Return [x, y] of the center of cell containing provided text 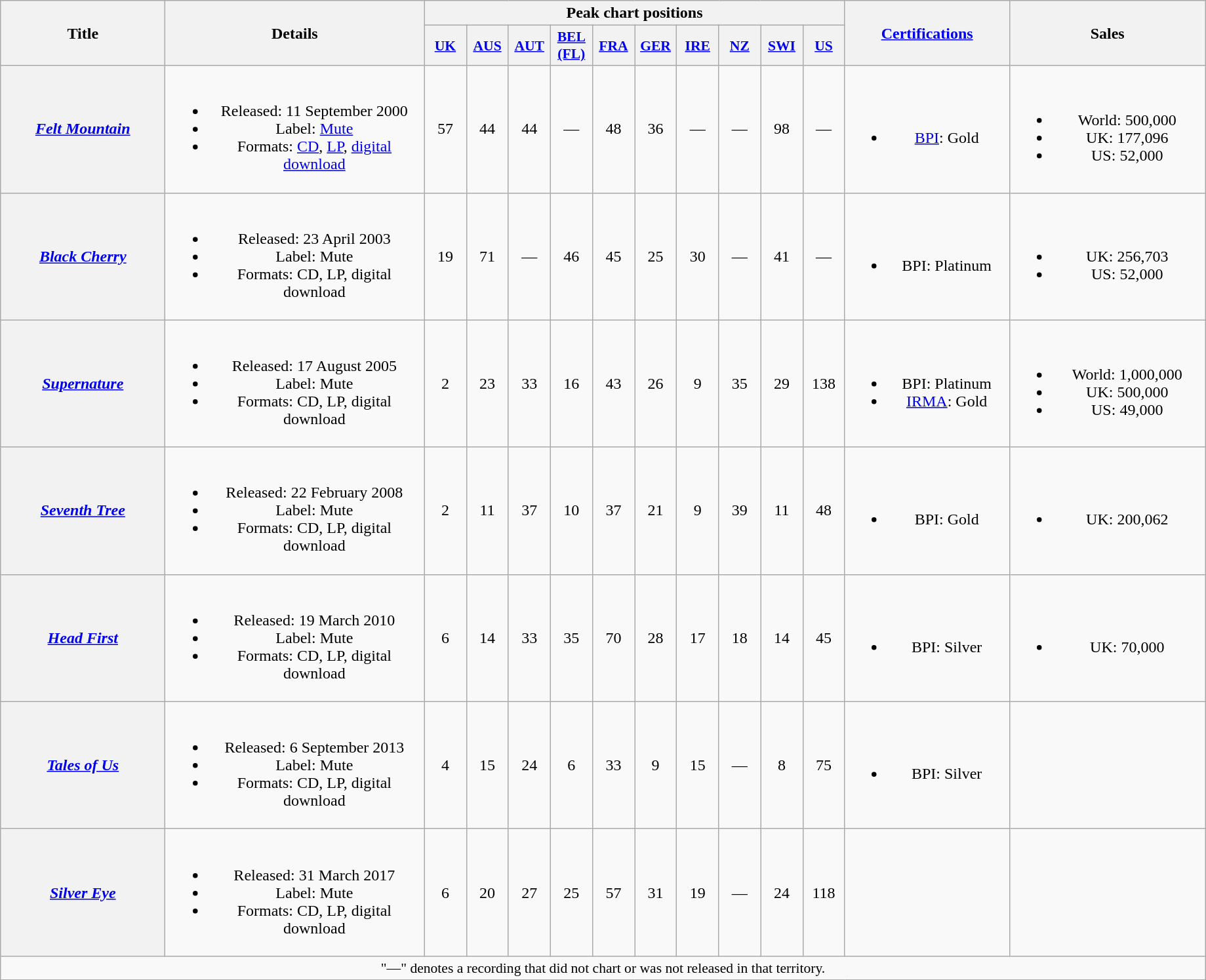
Peak chart positions [635, 13]
Released: 23 April 2003Label: MuteFormats: CD, LP, digital download [295, 256]
"—" denotes a recording that did not chart or was not released in that territory. [603, 968]
Released: 31 March 2017Label: MuteFormats: CD, LP, digital download [295, 892]
75 [824, 765]
US [824, 46]
GER [656, 46]
28 [656, 638]
27 [529, 892]
UK: 256,703US: 52,000 [1107, 256]
IRE [698, 46]
NZ [740, 46]
BPI: Platinum [927, 256]
Head First [83, 638]
71 [487, 256]
Black Cherry [83, 256]
16 [571, 383]
Certifications [927, 33]
23 [487, 383]
AUS [487, 46]
43 [613, 383]
Released: 19 March 2010Label: MuteFormats: CD, LP, digital download [295, 638]
Felt Mountain [83, 129]
BPI: PlatinumIRMA: Gold [927, 383]
118 [824, 892]
Title [83, 33]
Silver Eye [83, 892]
30 [698, 256]
UK: 200,062 [1107, 511]
FRA [613, 46]
20 [487, 892]
Supernature [83, 383]
17 [698, 638]
46 [571, 256]
4 [445, 765]
SWI [782, 46]
39 [740, 511]
18 [740, 638]
Released: 17 August 2005Label: MuteFormats: CD, LP, digital download [295, 383]
Tales of Us [83, 765]
Sales [1107, 33]
70 [613, 638]
World: 500,000UK: 177,096US: 52,000 [1107, 129]
Seventh Tree [83, 511]
Details [295, 33]
BEL(FL) [571, 46]
41 [782, 256]
31 [656, 892]
21 [656, 511]
98 [782, 129]
UK [445, 46]
World: 1,000,000UK: 500,000US: 49,000 [1107, 383]
Released: 11 September 2000Label: MuteFormats: CD, LP, digital download [295, 129]
8 [782, 765]
Released: 6 September 2013Label: MuteFormats: CD, LP, digital download [295, 765]
138 [824, 383]
10 [571, 511]
AUT [529, 46]
36 [656, 129]
26 [656, 383]
Released: 22 February 2008Label: MuteFormats: CD, LP, digital download [295, 511]
29 [782, 383]
UK: 70,000 [1107, 638]
